Output the [X, Y] coordinate of the center of the cell containing the given text.  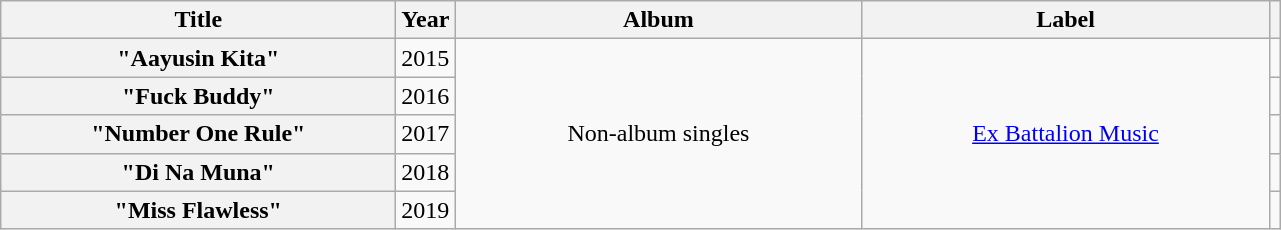
"Fuck Buddy" [198, 96]
"Aayusin Kita" [198, 58]
2017 [426, 134]
Album [658, 20]
2015 [426, 58]
Ex Battalion Music [1066, 134]
"Di Na Muna" [198, 172]
2019 [426, 210]
Year [426, 20]
2018 [426, 172]
Label [1066, 20]
"Number One Rule" [198, 134]
2016 [426, 96]
"Miss Flawless" [198, 210]
Title [198, 20]
Non-album singles [658, 134]
